Return [x, y] of the center of cell containing provided text 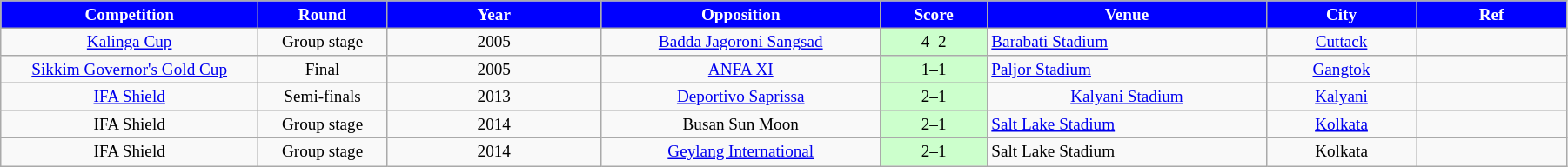
2013 [494, 97]
Score [933, 15]
ANFA XI [740, 70]
Competition [130, 15]
Semi-finals [323, 97]
Round [323, 15]
Kalyani Stadium [1127, 97]
Venue [1127, 15]
Opposition [740, 15]
Paljor Stadium [1127, 70]
4–2 [933, 42]
Sikkim Governor's Gold Cup [130, 70]
Deportivo Saprissa [740, 97]
Gangtok [1342, 70]
Final [323, 70]
Geylang International [740, 152]
Busan Sun Moon [740, 124]
Cuttack [1342, 42]
City [1342, 15]
1–1 [933, 70]
Ref [1491, 15]
Year [494, 15]
Kalinga Cup [130, 42]
Badda Jagoroni Sangsad [740, 42]
Kalyani [1342, 97]
Barabati Stadium [1127, 42]
